Locate the cell with the specified text and output its [x, y] center coordinate. 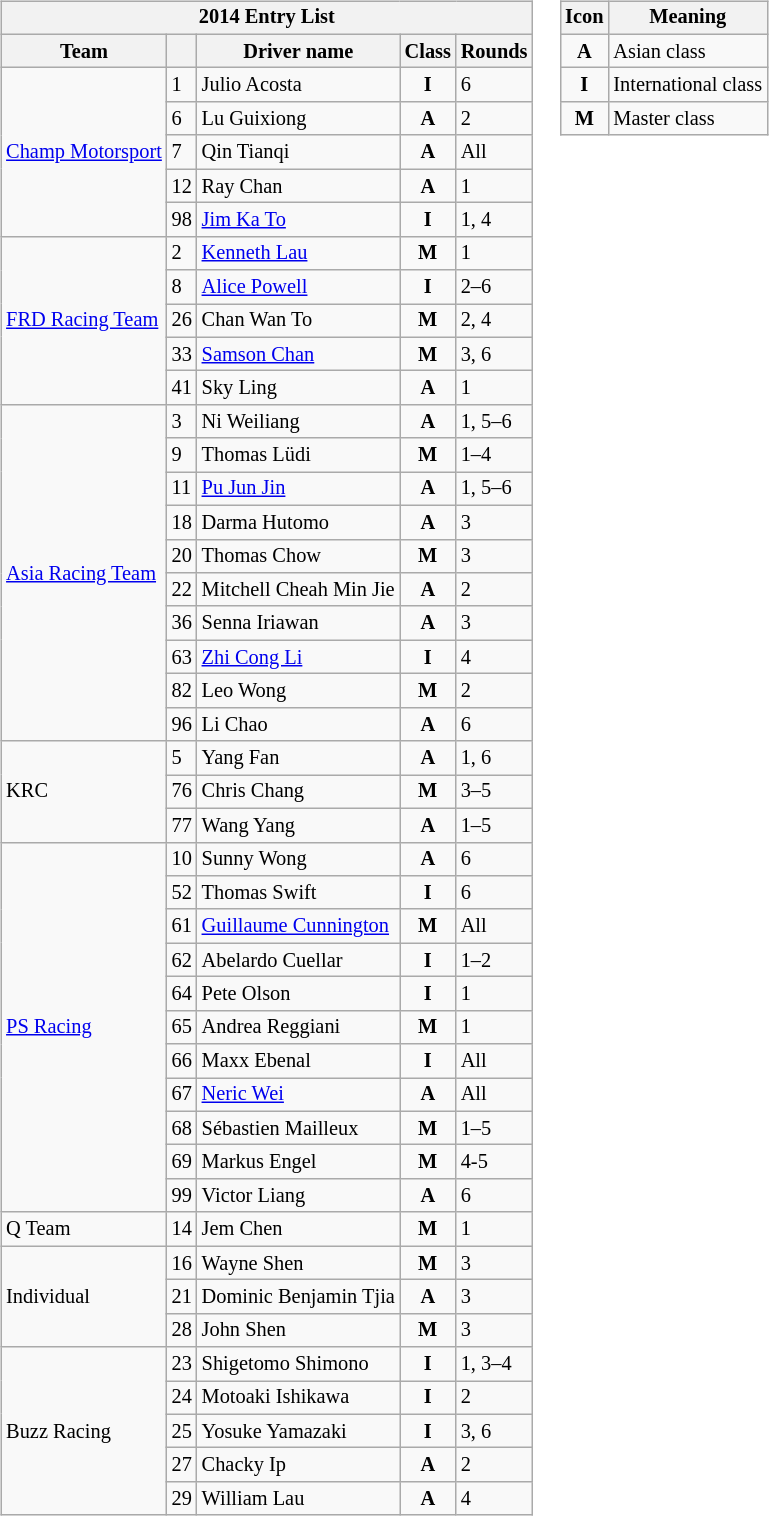
12 [182, 186]
Sunny Wong [298, 859]
96 [182, 724]
Individual [84, 1296]
Chacky Ip [298, 1465]
Alice Powell [298, 287]
14 [182, 1229]
22 [182, 590]
1, 6 [494, 758]
Motoaki Ishikawa [298, 1398]
Ni Weiliang [298, 422]
Neric Wei [298, 1095]
Yosuke Yamazaki [298, 1431]
33 [182, 354]
1, 4 [494, 220]
Li Chao [298, 724]
Q Team [84, 1229]
Buzz Racing [84, 1431]
4-5 [494, 1162]
Rounds [494, 51]
21 [182, 1297]
Class [428, 51]
Maxx Ebenal [298, 1061]
Asia Racing Team [84, 574]
77 [182, 825]
Guillaume Cunnington [298, 926]
Yang Fan [298, 758]
Qin Tianqi [298, 152]
1–2 [494, 960]
5 [182, 758]
Andrea Reggiani [298, 1027]
Chan Wan To [298, 321]
68 [182, 1128]
28 [182, 1330]
Shigetomo Shimono [298, 1364]
99 [182, 1196]
KRC [84, 792]
PS Racing [84, 1027]
Julio Acosta [298, 85]
11 [182, 489]
62 [182, 960]
10 [182, 859]
82 [182, 691]
1–4 [494, 455]
Team [84, 51]
20 [182, 556]
Thomas Lüdi [298, 455]
Darma Hutomo [298, 522]
24 [182, 1398]
Driver name [298, 51]
Champ Motorsport [84, 152]
Pu Jun Jin [298, 489]
1, 3–4 [494, 1364]
69 [182, 1162]
Wang Yang [298, 825]
3–5 [494, 792]
29 [182, 1499]
Leo Wong [298, 691]
Victor Liang [298, 1196]
Mitchell Cheah Min Jie [298, 590]
Thomas Chow [298, 556]
65 [182, 1027]
John Shen [298, 1330]
18 [182, 522]
International class [688, 85]
Icon [584, 18]
27 [182, 1465]
Lu Guixiong [298, 119]
23 [182, 1364]
Zhi Cong Li [298, 657]
Pete Olson [298, 994]
98 [182, 220]
61 [182, 926]
Thomas Swift [298, 893]
Dominic Benjamin Tjia [298, 1297]
Senna Iriawan [298, 623]
Abelardo Cuellar [298, 960]
Sébastien Mailleux [298, 1128]
2–6 [494, 287]
Samson Chan [298, 354]
25 [182, 1431]
Meaning [688, 18]
Markus Engel [298, 1162]
Sky Ling [298, 388]
36 [182, 623]
2, 4 [494, 321]
Chris Chang [298, 792]
Ray Chan [298, 186]
2014 Entry List [266, 18]
63 [182, 657]
16 [182, 1263]
Jim Ka To [298, 220]
64 [182, 994]
9 [182, 455]
52 [182, 893]
Jem Chen [298, 1229]
66 [182, 1061]
William Lau [298, 1499]
Master class [688, 119]
41 [182, 388]
FRD Racing Team [84, 320]
Asian class [688, 51]
67 [182, 1095]
Wayne Shen [298, 1263]
26 [182, 321]
7 [182, 152]
76 [182, 792]
8 [182, 287]
Kenneth Lau [298, 253]
